Return (x, y) of the center of cell containing provided text 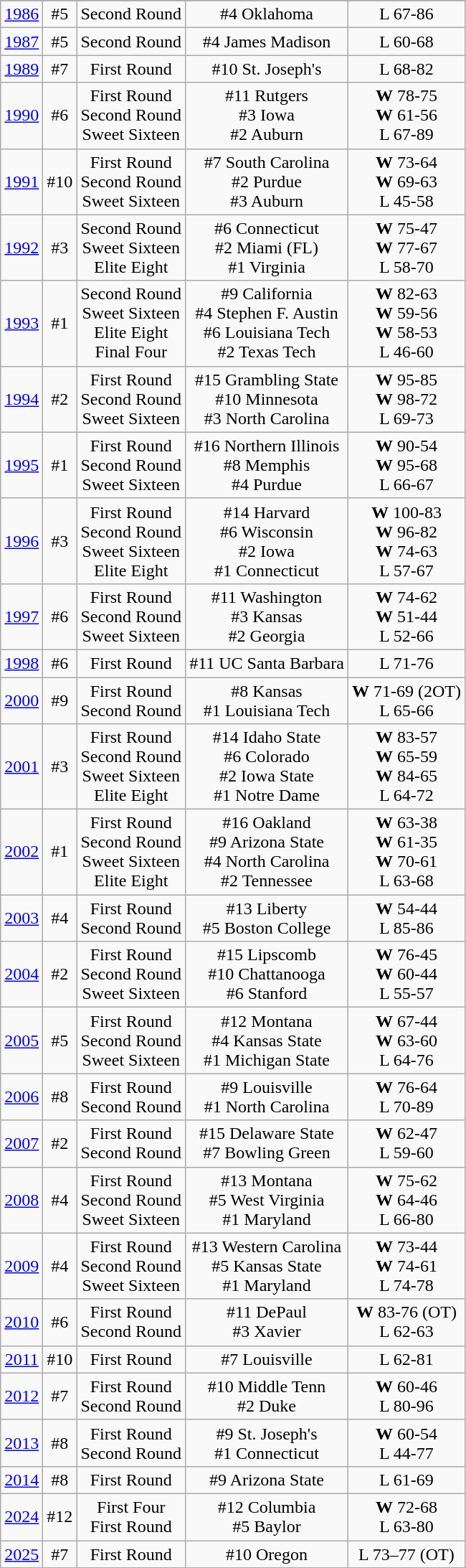
#6 Connecticut#2 Miami (FL)#1 Virginia (267, 248)
2025 (22, 1554)
W 63-38W 61-35W 70-61L 63-68 (406, 853)
#11 Rutgers#3 Iowa#2 Auburn (267, 116)
1987 (22, 42)
W 78-75W 61-56L 67-89 (406, 116)
L 71-76 (406, 663)
Second RoundSweet SixteenElite Eight (131, 248)
W 83-57W 65-59W 84-65L 64-72 (406, 766)
W 71-69 (2OT)L 65-66 (406, 700)
#9 California#4 Stephen F. Austin#6 Louisiana Tech#2 Texas Tech (267, 323)
#12 Montana#4 Kansas State#1 Michigan State (267, 1041)
#9 Arizona State (267, 1480)
#11 UC Santa Barbara (267, 663)
L 68-82 (406, 69)
W 90-54W 95-68L 66-67 (406, 465)
2003 (22, 919)
1997 (22, 616)
L 67-86 (406, 14)
#15 Lipscomb#10 Chattanooga#6 Stanford (267, 975)
#9 Louisville#1 North Carolina (267, 1097)
#16 Northern Illinois#8 Memphis#4 Purdue (267, 465)
#13 Liberty#5 Boston College (267, 919)
2011 (22, 1359)
W 73-44W 74-61L 74-78 (406, 1266)
2000 (22, 700)
#8 Kansas#1 Louisiana Tech (267, 700)
#11 DePaul#3 Xavier (267, 1322)
2009 (22, 1266)
2012 (22, 1396)
#11 Washington#3 Kansas#2 Georgia (267, 616)
#15 Grambling State#10 Minnesota#3 North Carolina (267, 399)
#16 Oakland#9 Arizona State#4 North Carolina#2 Tennessee (267, 853)
#13 Montana#5 West Virginia#1 Maryland (267, 1200)
W 60-54L 44-77 (406, 1442)
W 60-46L 80-96 (406, 1396)
#4 Oklahoma (267, 14)
#9 St. Joseph's#1 Connecticut (267, 1442)
L 60-68 (406, 42)
W 100-83W 96-82W 74-63L 57-67 (406, 541)
W 75-62W 64-46L 66-80 (406, 1200)
#7 South Carolina#2 Purdue#3 Auburn (267, 182)
1986 (22, 14)
2007 (22, 1144)
2008 (22, 1200)
1994 (22, 399)
#9 (60, 700)
2001 (22, 766)
2013 (22, 1442)
W 73-64W 69-63L 45-58 (406, 182)
W 75-47W 77-67L 58-70 (406, 248)
#7 Louisville (267, 1359)
#12 (60, 1517)
#10 Middle Tenn#2 Duke (267, 1396)
2006 (22, 1097)
W 83-76 (OT)L 62-63 (406, 1322)
W 54-44L 85-86 (406, 919)
#12 Columbia#5 Baylor (267, 1517)
2024 (22, 1517)
#14 Idaho State#6 Colorado#2 Iowa State#1 Notre Dame (267, 766)
W 74-62W 51-44L 52-66 (406, 616)
#4 James Madison (267, 42)
2005 (22, 1041)
#10 St. Joseph's (267, 69)
1991 (22, 182)
1998 (22, 663)
1989 (22, 69)
W 72-68L 63-80 (406, 1517)
W 76-45W 60-44L 55-57 (406, 975)
2014 (22, 1480)
L 62-81 (406, 1359)
W 67-44W 63-60L 64-76 (406, 1041)
#13 Western Carolina#5 Kansas State#1 Maryland (267, 1266)
W 95-85W 98-72L 69-73 (406, 399)
L 73–77 (OT) (406, 1554)
2004 (22, 975)
L 61-69 (406, 1480)
1993 (22, 323)
W 62-47L 59-60 (406, 1144)
#14 Harvard#6 Wisconsin#2 Iowa#1 Connecticut (267, 541)
First FourFirst Round (131, 1517)
2010 (22, 1322)
#10 Oregon (267, 1554)
Second RoundSweet SixteenElite EightFinal Four (131, 323)
1996 (22, 541)
1992 (22, 248)
W 82-63W 59-56W 58-53L 46-60 (406, 323)
1995 (22, 465)
1990 (22, 116)
#15 Delaware State#7 Bowling Green (267, 1144)
W 76-64L 70-89 (406, 1097)
2002 (22, 853)
